Return the [X, Y] coordinate for the center point of the cell that contains the specified text.  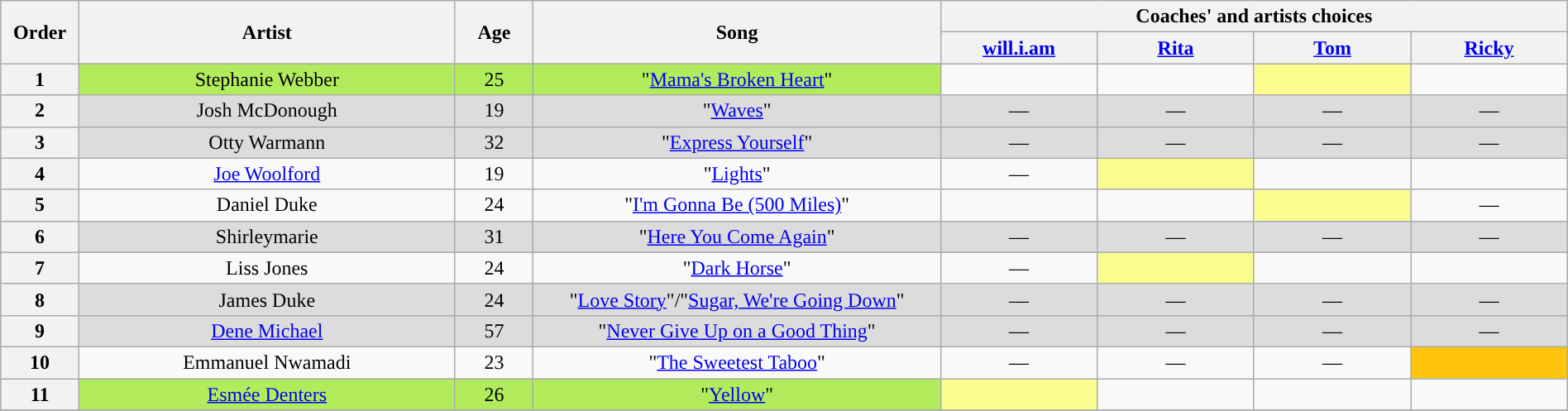
"The Sweetest Taboo" [738, 362]
Ricky [1489, 48]
Joe Woolford [266, 174]
Age [495, 32]
will.i.am [1019, 48]
26 [495, 394]
5 [40, 205]
"Love Story"/"Sugar, We're Going Down" [738, 299]
6 [40, 237]
Dene Michael [266, 331]
32 [495, 142]
7 [40, 268]
Stephanie Webber [266, 79]
Tom [1331, 48]
57 [495, 331]
James Duke [266, 299]
Josh McDonough [266, 111]
Daniel Duke [266, 205]
25 [495, 79]
"I'm Gonna Be (500 Miles)" [738, 205]
"Express Yourself" [738, 142]
Song [738, 32]
Esmée Denters [266, 394]
Rita [1176, 48]
"Here You Come Again" [738, 237]
"Waves" [738, 111]
"Lights" [738, 174]
"Mama's Broken Heart" [738, 79]
23 [495, 362]
Order [40, 32]
1 [40, 79]
Artist [266, 32]
Coaches' and artists choices [1254, 17]
Otty Warmann [266, 142]
"Yellow" [738, 394]
10 [40, 362]
9 [40, 331]
4 [40, 174]
"Never Give Up on a Good Thing" [738, 331]
3 [40, 142]
Shirleymarie [266, 237]
"Dark Horse" [738, 268]
31 [495, 237]
11 [40, 394]
Emmanuel Nwamadi [266, 362]
Liss Jones [266, 268]
2 [40, 111]
8 [40, 299]
